Scan for the cell matching the given text and deliver its (x, y) coordinate at center. 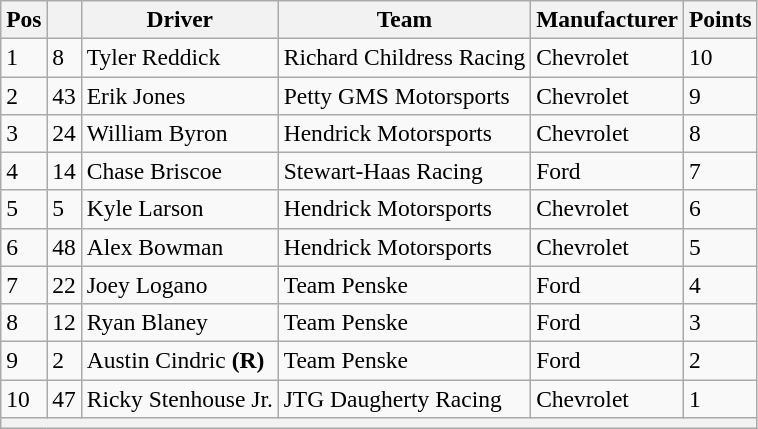
Kyle Larson (180, 209)
Manufacturer (608, 19)
Ryan Blaney (180, 322)
12 (64, 322)
47 (64, 398)
24 (64, 133)
Tyler Reddick (180, 57)
Alex Bowman (180, 247)
Erik Jones (180, 95)
43 (64, 95)
Richard Childress Racing (404, 57)
JTG Daugherty Racing (404, 398)
14 (64, 171)
Driver (180, 19)
Points (720, 19)
Petty GMS Motorsports (404, 95)
Stewart-Haas Racing (404, 171)
William Byron (180, 133)
Ricky Stenhouse Jr. (180, 398)
48 (64, 247)
Joey Logano (180, 285)
Pos (24, 19)
Chase Briscoe (180, 171)
Austin Cindric (R) (180, 360)
Team (404, 19)
22 (64, 285)
